Search for the cell housing the specified text and yield its (X, Y) center coordinate. 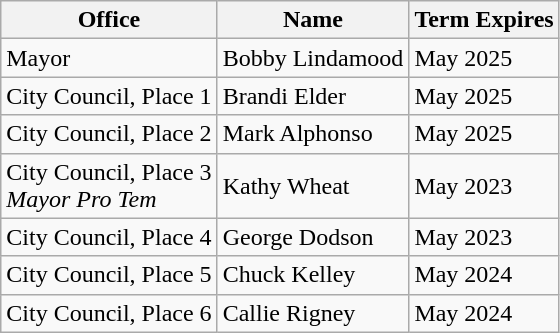
George Dodson (313, 237)
City Council, Place 6 (109, 313)
Name (313, 20)
Chuck Kelley (313, 275)
Kathy Wheat (313, 186)
Mayor (109, 58)
City Council, Place 3Mayor Pro Tem (109, 186)
City Council, Place 4 (109, 237)
Brandi Elder (313, 96)
City Council, Place 2 (109, 134)
Mark Alphonso (313, 134)
Bobby Lindamood (313, 58)
City Council, Place 1 (109, 96)
Callie Rigney (313, 313)
Office (109, 20)
City Council, Place 5 (109, 275)
Term Expires (484, 20)
